Scan for the cell matching the given text and deliver its [x, y] coordinate at center. 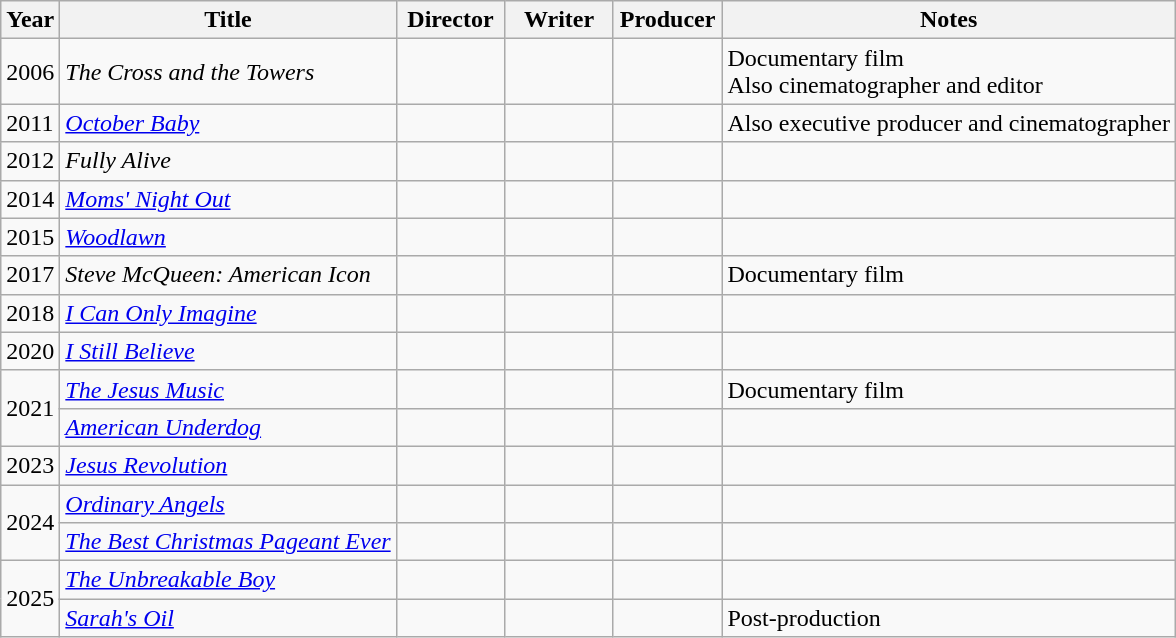
2015 [30, 237]
Producer [668, 20]
2006 [30, 72]
Moms' Night Out [228, 199]
Year [30, 20]
2024 [30, 522]
2020 [30, 351]
2011 [30, 123]
2018 [30, 313]
2014 [30, 199]
Title [228, 20]
2012 [30, 161]
American Underdog [228, 427]
Sarah's Oil [228, 618]
Fully Alive [228, 161]
The Jesus Music [228, 389]
2017 [30, 275]
Jesus Revolution [228, 465]
Writer [560, 20]
I Still Believe [228, 351]
The Best Christmas Pageant Ever [228, 542]
The Unbreakable Boy [228, 580]
Documentary filmAlso cinematographer and editor [949, 72]
2025 [30, 599]
I Can Only Imagine [228, 313]
2021 [30, 408]
Woodlawn [228, 237]
Steve McQueen: American Icon [228, 275]
Director [450, 20]
Also executive producer and cinematographer [949, 123]
2023 [30, 465]
The Cross and the Towers [228, 72]
Notes [949, 20]
October Baby [228, 123]
Post-production [949, 618]
Ordinary Angels [228, 503]
